From the cell containing the given text, extract its center point as (X, Y) coordinate. 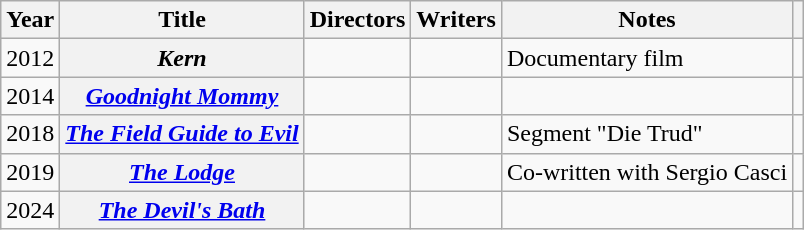
Segment "Die Trud" (646, 134)
The Lodge (182, 172)
The Field Guide to Evil (182, 134)
2024 (30, 210)
2019 (30, 172)
Documentary film (646, 58)
Title (182, 20)
2012 (30, 58)
Kern (182, 58)
Co-written with Sergio Casci (646, 172)
Writers (456, 20)
Notes (646, 20)
The Devil's Bath (182, 210)
Directors (358, 20)
2018 (30, 134)
2014 (30, 96)
Goodnight Mommy (182, 96)
Year (30, 20)
